Return [x, y] of the center of cell containing provided text 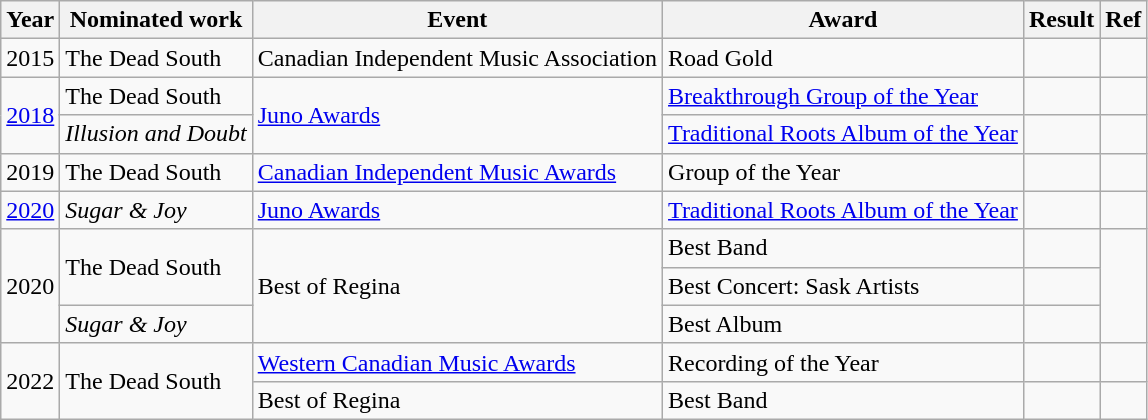
Road Gold [844, 58]
Canadian Independent Music Association [457, 58]
Canadian Independent Music Awards [457, 172]
2022 [30, 381]
Best Concert: Sask Artists [844, 286]
Event [457, 20]
Best Album [844, 324]
Recording of the Year [844, 362]
2019 [30, 172]
Group of the Year [844, 172]
Nominated work [156, 20]
Breakthrough Group of the Year [844, 96]
Ref [1124, 20]
2018 [30, 115]
Award [844, 20]
Western Canadian Music Awards [457, 362]
Result [1061, 20]
2015 [30, 58]
Illusion and Doubt [156, 134]
Year [30, 20]
